Pinpoint the cell where the given text exists, returning its (x, y) midpoint coordinate. 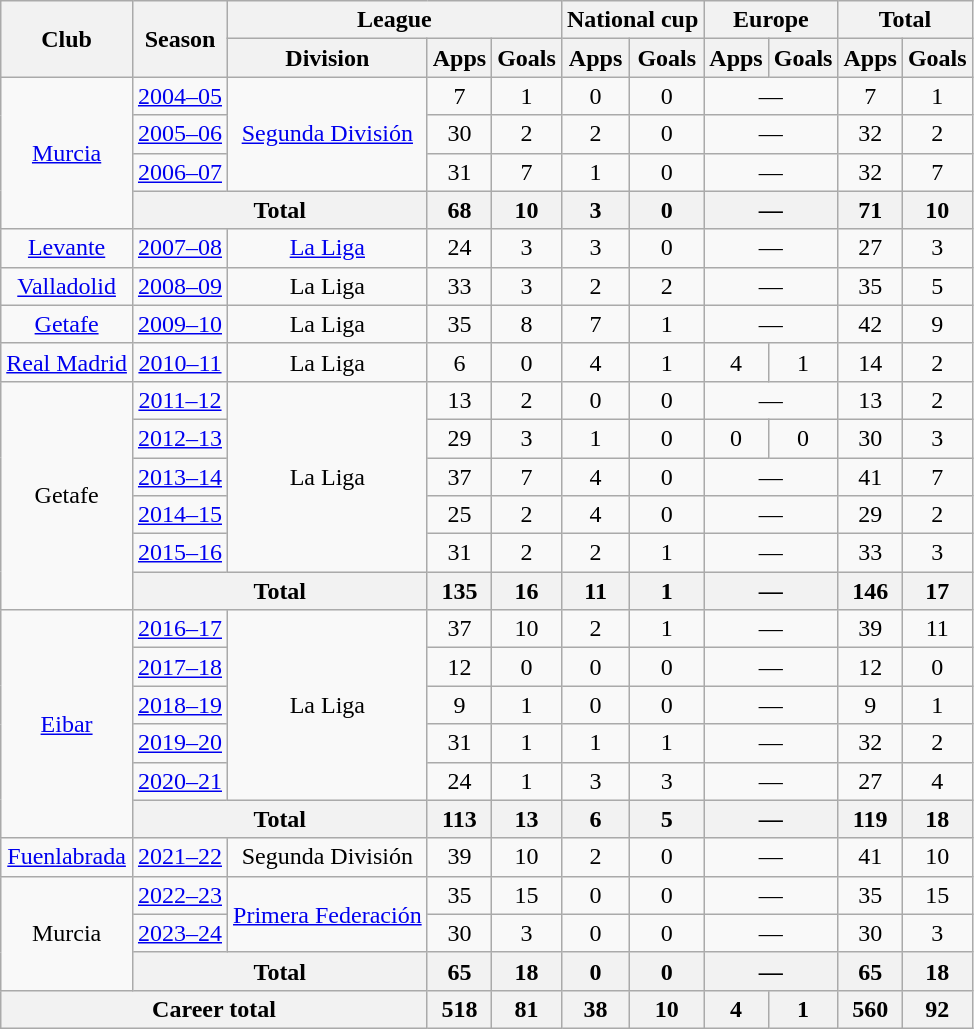
Primera Federación (328, 914)
14 (870, 362)
2019–20 (180, 743)
2014–15 (180, 515)
2015–16 (180, 553)
560 (870, 1009)
2018–19 (180, 705)
2020–21 (180, 781)
17 (937, 591)
2021–22 (180, 857)
2012–13 (180, 438)
2017–18 (180, 667)
68 (459, 210)
2011–12 (180, 400)
Levante (67, 248)
2009–10 (180, 324)
2010–11 (180, 362)
8 (527, 324)
Career total (214, 1009)
2005–06 (180, 134)
42 (870, 324)
2008–09 (180, 286)
Europe (771, 20)
2007–08 (180, 248)
Fuenlabrada (67, 857)
25 (459, 515)
Real Madrid (67, 362)
71 (870, 210)
146 (870, 591)
2022–23 (180, 895)
119 (870, 819)
38 (595, 1009)
16 (527, 591)
2016–17 (180, 629)
National cup (632, 20)
Eibar (67, 724)
Season (180, 39)
518 (459, 1009)
Club (67, 39)
81 (527, 1009)
Division (328, 58)
135 (459, 591)
2013–14 (180, 477)
92 (937, 1009)
League (395, 20)
113 (459, 819)
2006–07 (180, 172)
2023–24 (180, 933)
Valladolid (67, 286)
2004–05 (180, 96)
